For the text-containing cell, return its midpoint in (X, Y) coordinate format. 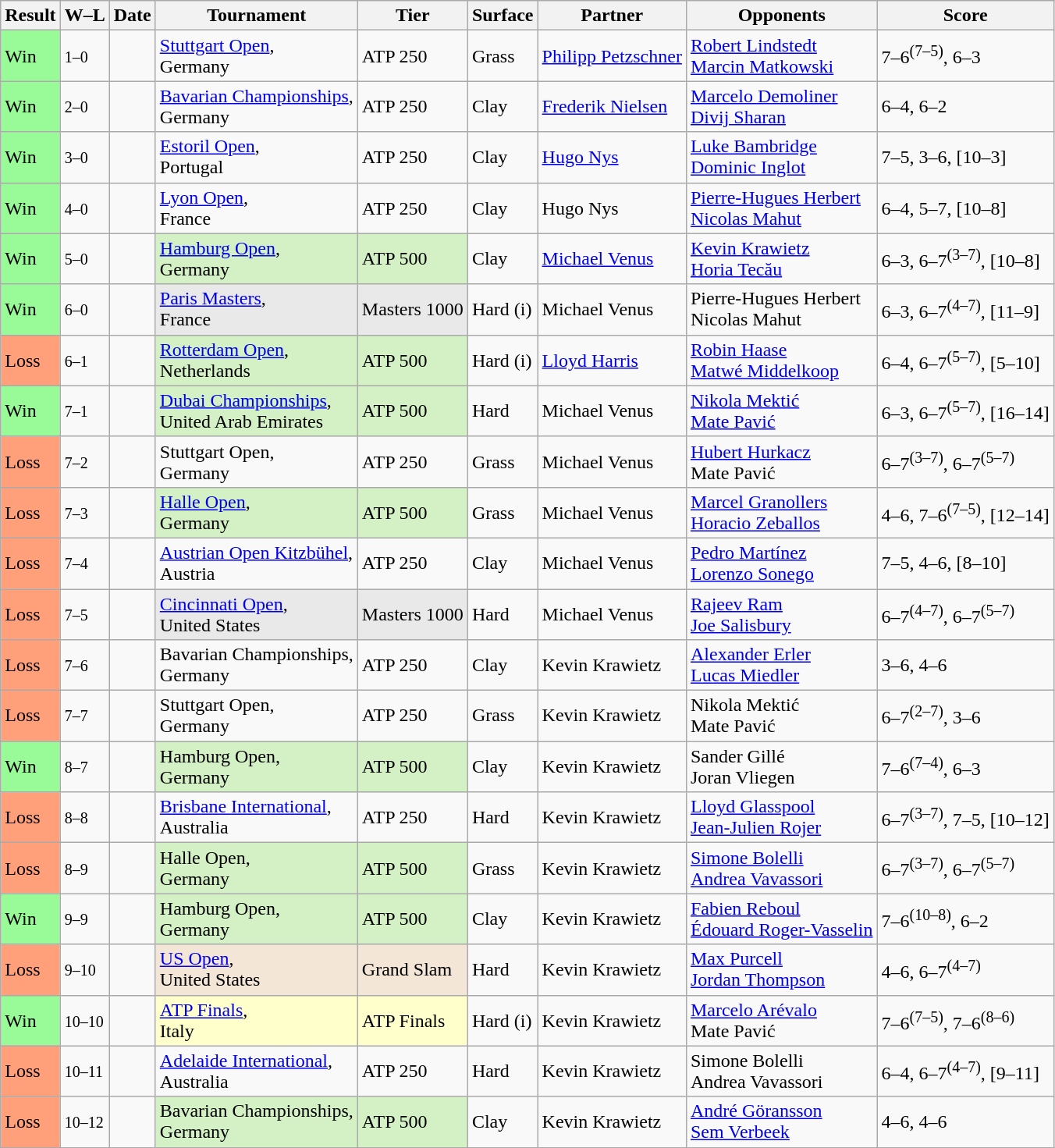
4–6, 7–6(7–5), [12–14] (965, 512)
6–4, 6–7(5–7), [5–10] (965, 361)
9–10 (84, 969)
Rotterdam Open, Netherlands (256, 361)
Result (30, 16)
Date (133, 16)
Tournament (256, 16)
Paris Masters, France (256, 309)
Pedro Martínez Lorenzo Sonego (782, 563)
Adelaide International, Australia (256, 1071)
10–11 (84, 1071)
4–6, 6–7(4–7) (965, 969)
7–6(7–5), 7–6(8–6) (965, 1021)
Alexander Erler Lucas Miedler (782, 665)
6–7(2–7), 3–6 (965, 716)
3–6, 4–6 (965, 665)
7–1 (84, 411)
7–6(10–8), 6–2 (965, 919)
7–3 (84, 512)
André Göransson Sem Verbeek (782, 1122)
Max Purcell Jordan Thompson (782, 969)
Surface (503, 16)
6–3, 6–7(3–7), [10–8] (965, 259)
6–0 (84, 309)
Luke Bambridge Dominic Inglot (782, 158)
Lloyd Harris (612, 361)
10–10 (84, 1021)
US Open,United States (256, 969)
Partner (612, 16)
6–3, 6–7(5–7), [16–14] (965, 411)
Dubai Championships, United Arab Emirates (256, 411)
7–6(7–4), 6–3 (965, 766)
7–2 (84, 462)
Marcel Granollers Horacio Zeballos (782, 512)
Hubert Hurkacz Mate Pavić (782, 462)
W–L (84, 16)
Lyon Open, France (256, 208)
Austrian Open Kitzbühel,Austria (256, 563)
Score (965, 16)
Brisbane International, Australia (256, 818)
Tier (412, 16)
6–3, 6–7(4–7), [11–9] (965, 309)
Grand Slam (412, 969)
Robin Haase Matwé Middelkoop (782, 361)
8–8 (84, 818)
8–9 (84, 868)
Sander Gillé Joran Vliegen (782, 766)
7–7 (84, 716)
7–5, 3–6, [10–3] (965, 158)
Estoril Open, Portugal (256, 158)
6–4, 5–7, [10–8] (965, 208)
6–7(4–7), 6–7(5–7) (965, 613)
ATP Finals,Italy (256, 1021)
Philipp Petzschner (612, 56)
7–5 (84, 613)
Opponents (782, 16)
3–0 (84, 158)
7–4 (84, 563)
Robert Lindstedt Marcin Matkowski (782, 56)
8–7 (84, 766)
ATP Finals (412, 1021)
7–6 (84, 665)
4–0 (84, 208)
Lloyd Glasspool Jean-Julien Rojer (782, 818)
Marcelo Demoliner Divij Sharan (782, 106)
6–7(3–7), 7–5, [10–12] (965, 818)
7–5, 4–6, [8–10] (965, 563)
Marcelo Arévalo Mate Pavić (782, 1021)
Cincinnati Open, United States (256, 613)
6–4, 6–2 (965, 106)
Kevin Krawietz Horia Tecău (782, 259)
4–6, 4–6 (965, 1122)
9–9 (84, 919)
1–0 (84, 56)
10–12 (84, 1122)
Frederik Nielsen (612, 106)
2–0 (84, 106)
7–6(7–5), 6–3 (965, 56)
5–0 (84, 259)
6–4, 6–7(4–7), [9–11] (965, 1071)
6–1 (84, 361)
Rajeev Ram Joe Salisbury (782, 613)
Fabien Reboul Édouard Roger-Vasselin (782, 919)
